Capture the cell that displays the provided text and extract its (x, y) central coordinate. 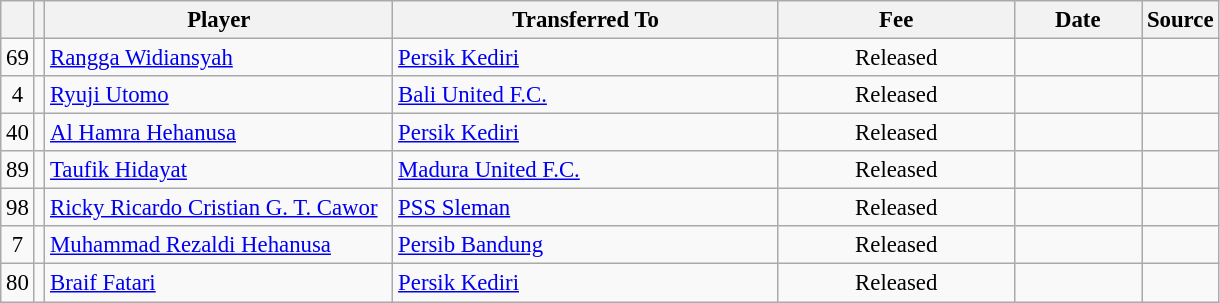
Fee (896, 20)
Rangga Widiansyah (219, 58)
Taufik Hidayat (219, 170)
PSS Sleman (586, 208)
Player (219, 20)
80 (18, 283)
40 (18, 133)
98 (18, 208)
89 (18, 170)
Source (1180, 20)
Braif Fatari (219, 283)
Bali United F.C. (586, 95)
Al Hamra Hehanusa (219, 133)
Madura United F.C. (586, 170)
Ryuji Utomo (219, 95)
Ricky Ricardo Cristian G. T. Cawor (219, 208)
Transferred To (586, 20)
69 (18, 58)
4 (18, 95)
Persib Bandung (586, 245)
Muhammad Rezaldi Hehanusa (219, 245)
Date (1078, 20)
7 (18, 245)
